Identify which cell holds the provided text, then report its [X, Y] central coordinate. 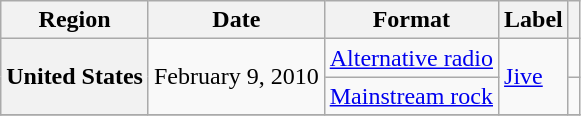
Alternative radio [411, 58]
Date [236, 20]
Jive [534, 77]
Format [411, 20]
Region [75, 20]
United States [75, 77]
February 9, 2010 [236, 77]
Mainstream rock [411, 96]
Label [534, 20]
